For the text-containing cell, return its midpoint in (X, Y) coordinate format. 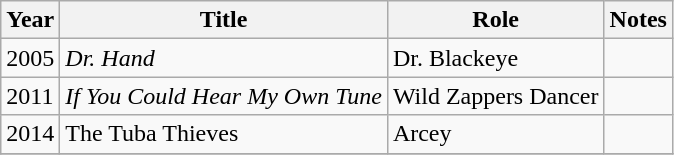
Year (30, 20)
Dr. Blackeye (496, 58)
2005 (30, 58)
2014 (30, 134)
If You Could Hear My Own Tune (224, 96)
Role (496, 20)
Dr. Hand (224, 58)
Wild Zappers Dancer (496, 96)
Notes (638, 20)
The Tuba Thieves (224, 134)
Arcey (496, 134)
2011 (30, 96)
Title (224, 20)
